Search for the cell housing the specified text and yield its (X, Y) center coordinate. 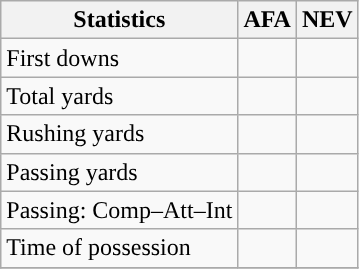
AFA (268, 20)
First downs (120, 58)
Time of possession (120, 248)
Passing: Comp–Att–Int (120, 210)
Rushing yards (120, 134)
Statistics (120, 20)
NEV (327, 20)
Passing yards (120, 172)
Total yards (120, 96)
